For the text-containing cell, return its midpoint in (x, y) coordinate format. 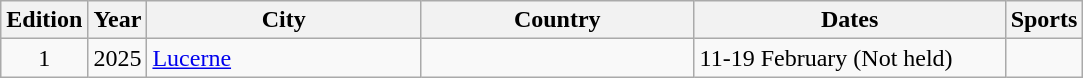
City (284, 20)
1 (44, 58)
Sports (1044, 20)
11-19 February (Not held) (850, 58)
Country (557, 20)
Year (118, 20)
2025 (118, 58)
Edition (44, 20)
Lucerne (284, 58)
Dates (850, 20)
